Detect which cell encompasses the target text, then output its (X, Y) center coordinate. 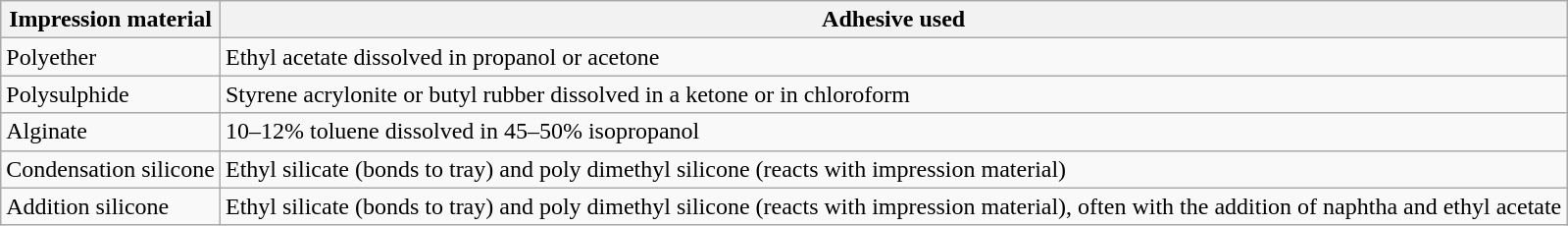
Condensation silicone (111, 169)
Adhesive used (892, 20)
Polyether (111, 57)
Polysulphide (111, 94)
Addition silicone (111, 206)
Alginate (111, 132)
Styrene acrylonite or butyl rubber dissolved in a ketone or in chloroform (892, 94)
Ethyl silicate (bonds to tray) and poly dimethyl silicone (reacts with impression material) (892, 169)
Ethyl acetate dissolved in propanol or acetone (892, 57)
Impression material (111, 20)
10–12% toluene dissolved in 45–50% isopropanol (892, 132)
Ethyl silicate (bonds to tray) and poly dimethyl silicone (reacts with impression material), often with the addition of naphtha and ethyl acetate (892, 206)
